From the cell containing the given text, extract its center point as [X, Y] coordinate. 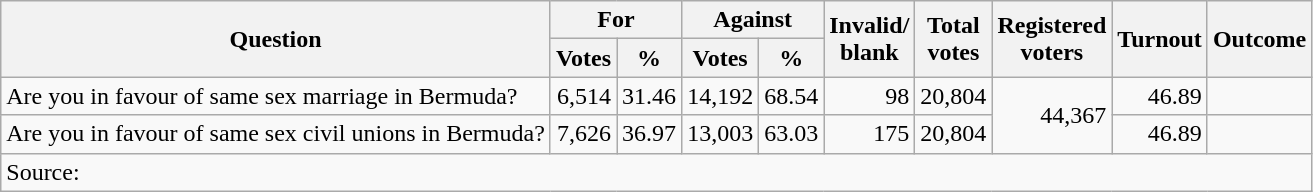
Turnout [1160, 39]
98 [870, 96]
Source: [656, 172]
44,367 [1052, 115]
Against [753, 20]
Registeredvoters [1052, 39]
Are you in favour of same sex civil unions in Bermuda? [276, 134]
63.03 [792, 134]
Invalid/blank [870, 39]
13,003 [720, 134]
175 [870, 134]
68.54 [792, 96]
14,192 [720, 96]
Are you in favour of same sex marriage in Bermuda? [276, 96]
7,626 [583, 134]
36.97 [650, 134]
Totalvotes [954, 39]
6,514 [583, 96]
31.46 [650, 96]
Question [276, 39]
Outcome [1259, 39]
For [616, 20]
